Detect which cell encompasses the target text, then output its (x, y) center coordinate. 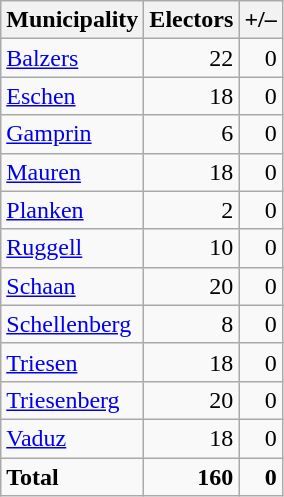
Triesen (72, 362)
Schaan (72, 286)
8 (192, 324)
+/– (260, 20)
Planken (72, 210)
10 (192, 248)
Total (72, 477)
160 (192, 477)
Mauren (72, 172)
Gamprin (72, 134)
Ruggell (72, 248)
Triesenberg (72, 400)
6 (192, 134)
Eschen (72, 96)
Electors (192, 20)
Vaduz (72, 438)
Balzers (72, 58)
Municipality (72, 20)
2 (192, 210)
22 (192, 58)
Schellenberg (72, 324)
